Identify which cell holds the provided text, then report its [x, y] central coordinate. 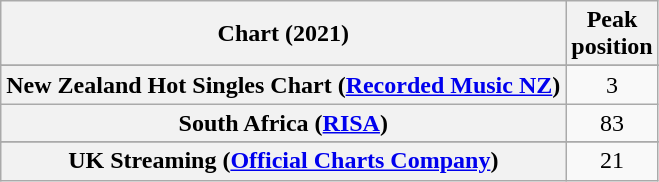
Peakposition [612, 34]
South Africa (RISA) [284, 123]
3 [612, 85]
83 [612, 123]
New Zealand Hot Singles Chart (Recorded Music NZ) [284, 85]
21 [612, 161]
Chart (2021) [284, 34]
UK Streaming (Official Charts Company) [284, 161]
